Provide the [X, Y] coordinate of the cell's center where the given text is located.  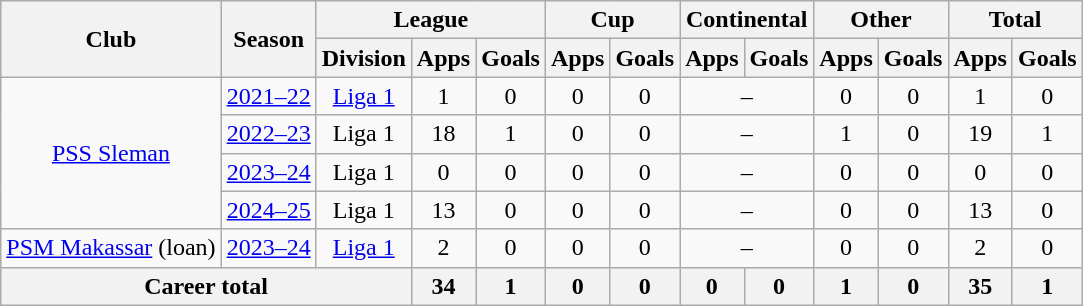
2021–22 [268, 96]
2022–23 [268, 134]
League [430, 20]
Club [111, 39]
Other [881, 20]
PSS Sleman [111, 153]
Division [364, 58]
Season [268, 39]
Cup [612, 20]
PSM Makassar (loan) [111, 248]
35 [980, 286]
Total [1015, 20]
Career total [206, 286]
2024–25 [268, 210]
19 [980, 134]
34 [443, 286]
18 [443, 134]
Continental [747, 20]
